Extract the [x, y] coordinate from the center of the cell holding the provided text.  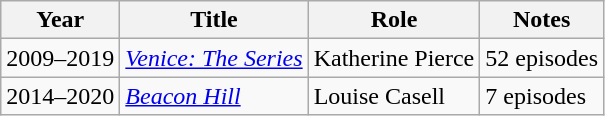
2014–2020 [60, 96]
Beacon Hill [214, 96]
52 episodes [542, 58]
Louise Casell [394, 96]
Notes [542, 20]
7 episodes [542, 96]
2009–2019 [60, 58]
Katherine Pierce [394, 58]
Title [214, 20]
Year [60, 20]
Venice: The Series [214, 58]
Role [394, 20]
